Search for the cell housing the specified text and yield its (x, y) center coordinate. 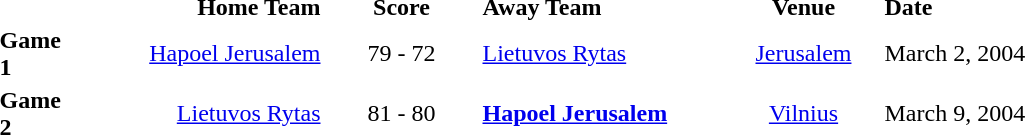
79 - 72 (402, 54)
Hapoel Jerusalem (200, 54)
Lietuvos Rytas (602, 54)
Jerusalem (804, 54)
